Capture the cell that displays the provided text and extract its [X, Y] central coordinate. 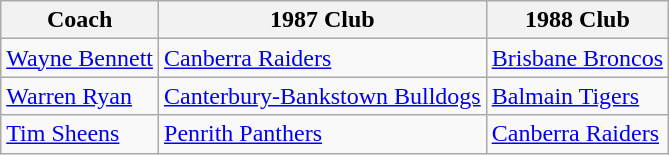
1987 Club [323, 20]
Warren Ryan [80, 96]
Balmain Tigers [577, 96]
Penrith Panthers [323, 134]
Brisbane Broncos [577, 58]
Wayne Bennett [80, 58]
Tim Sheens [80, 134]
1988 Club [577, 20]
Canterbury-Bankstown Bulldogs [323, 96]
Coach [80, 20]
